Provide the [X, Y] coordinate of the cell's center where the given text is located.  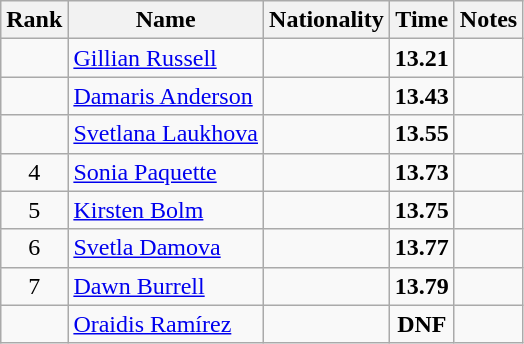
Dawn Burrell [166, 286]
13.21 [422, 58]
Name [166, 20]
6 [34, 248]
Time [422, 20]
Sonia Paquette [166, 172]
13.43 [422, 96]
13.75 [422, 210]
Rank [34, 20]
DNF [422, 324]
Nationality [327, 20]
Svetla Damova [166, 248]
Damaris Anderson [166, 96]
Notes [488, 20]
13.55 [422, 134]
4 [34, 172]
Kirsten Bolm [166, 210]
13.77 [422, 248]
13.73 [422, 172]
7 [34, 286]
5 [34, 210]
Gillian Russell [166, 58]
13.79 [422, 286]
Svetlana Laukhova [166, 134]
Oraidis Ramírez [166, 324]
